Provide the [x, y] coordinate of the cell's center where the given text is located.  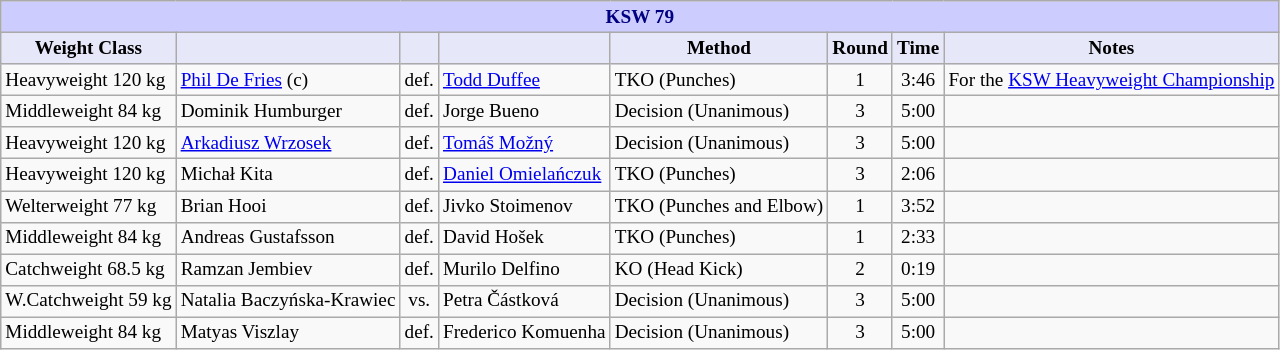
For the KSW Heavyweight Championship [1112, 80]
KO (Head Kick) [719, 270]
Ramzan Jembiev [288, 270]
David Hošek [524, 238]
Jorge Bueno [524, 111]
W.Catchweight 59 kg [88, 301]
2:33 [918, 238]
Notes [1112, 48]
KSW 79 [640, 17]
Tomáš Možný [524, 143]
Phil De Fries (c) [288, 80]
Arkadiusz Wrzosek [288, 143]
Daniel Omielańczuk [524, 175]
Time [918, 48]
Matyas Viszlay [288, 333]
3:52 [918, 206]
Jivko Stoimenov [524, 206]
Michał Kita [288, 175]
TKO (Punches and Elbow) [719, 206]
3:46 [918, 80]
2:06 [918, 175]
Catchweight 68.5 kg [88, 270]
Method [719, 48]
Welterweight 77 kg [88, 206]
Natalia Baczyńska-Krawiec [288, 301]
Round [860, 48]
Frederico Komuenha [524, 333]
0:19 [918, 270]
Murilo Delfino [524, 270]
2 [860, 270]
Todd Duffee [524, 80]
Weight Class [88, 48]
Brian Hooi [288, 206]
vs. [419, 301]
Andreas Gustafsson [288, 238]
Petra Částková [524, 301]
Dominik Humburger [288, 111]
